Capture the cell that displays the provided text and extract its (x, y) central coordinate. 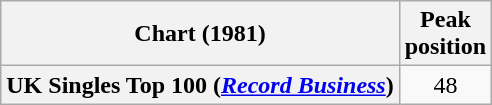
48 (445, 85)
Peakposition (445, 34)
Chart (1981) (200, 34)
UK Singles Top 100 (Record Business) (200, 85)
